Capture the cell that displays the provided text and extract its (X, Y) central coordinate. 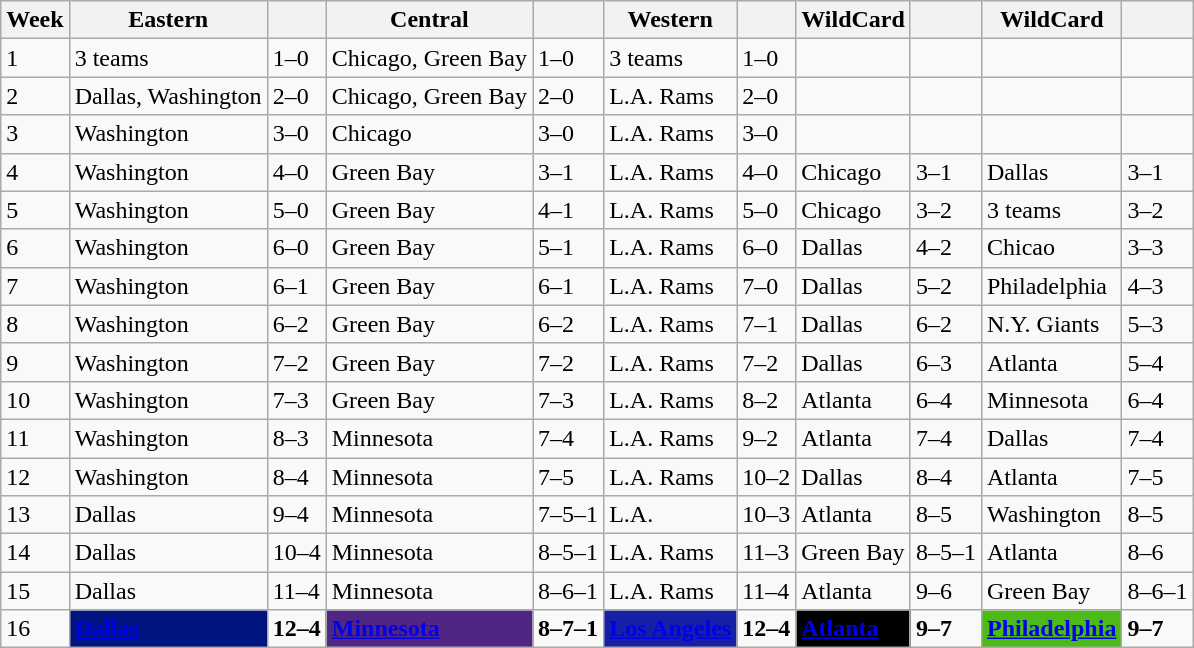
8 (35, 324)
5–4 (1158, 362)
9 (35, 362)
8–3 (296, 438)
10 (35, 400)
11–3 (766, 553)
4–3 (1158, 286)
5–3 (1158, 324)
Eastern (168, 20)
9–2 (766, 438)
4–2 (946, 248)
13 (35, 515)
5–2 (946, 286)
14 (35, 553)
8–2 (766, 400)
16 (35, 629)
6 (35, 248)
12 (35, 477)
3–3 (1158, 248)
7 (35, 286)
N.Y. Giants (1051, 324)
4–1 (568, 210)
8–6 (1158, 553)
7–5–1 (568, 515)
5–1 (568, 248)
3 (35, 134)
Western (670, 20)
5 (35, 210)
10–3 (766, 515)
Week (35, 20)
7–1 (766, 324)
10–2 (766, 477)
L.A. (670, 515)
9–4 (296, 515)
2 (35, 96)
4 (35, 172)
Chicao (1051, 248)
Dallas, Washington (168, 96)
11 (35, 438)
1 (35, 58)
9–6 (946, 591)
7–0 (766, 286)
Central (429, 20)
Los Angeles (670, 629)
8–7–1 (568, 629)
6–3 (946, 362)
15 (35, 591)
10–4 (296, 553)
